Search for the cell housing the specified text and yield its [X, Y] center coordinate. 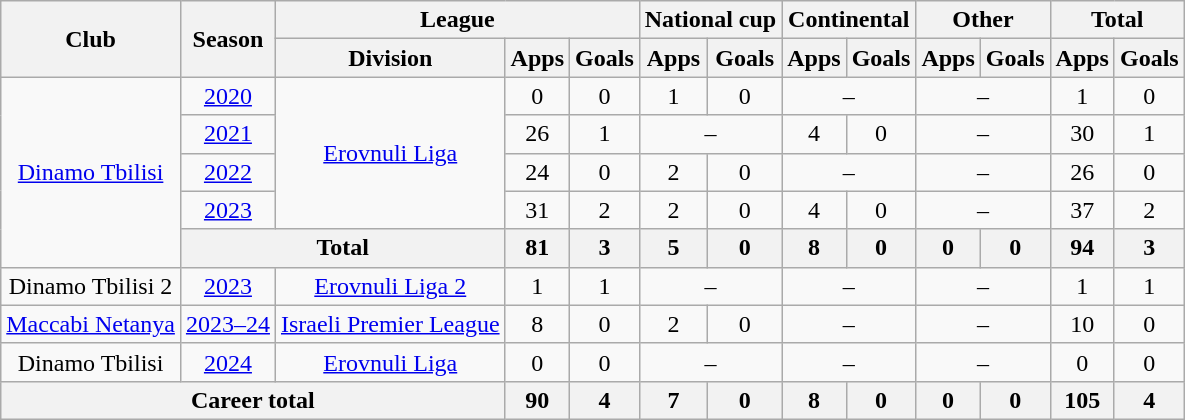
Maccabi Netanya [91, 324]
10 [1082, 324]
Other [983, 20]
37 [1082, 210]
Career total [253, 400]
2022 [228, 172]
24 [537, 172]
90 [537, 400]
2023–24 [228, 324]
Continental [849, 20]
Season [228, 39]
2021 [228, 134]
Erovnuli Liga 2 [390, 286]
Dinamo Tbilisi 2 [91, 286]
81 [537, 248]
31 [537, 210]
94 [1082, 248]
7 [673, 400]
105 [1082, 400]
National cup [710, 20]
Israeli Premier League [390, 324]
Division [390, 58]
30 [1082, 134]
Club [91, 39]
5 [673, 248]
League [457, 20]
2020 [228, 96]
2024 [228, 362]
